Determine the [x, y] coordinate at the center of the cell enclosing the given text.  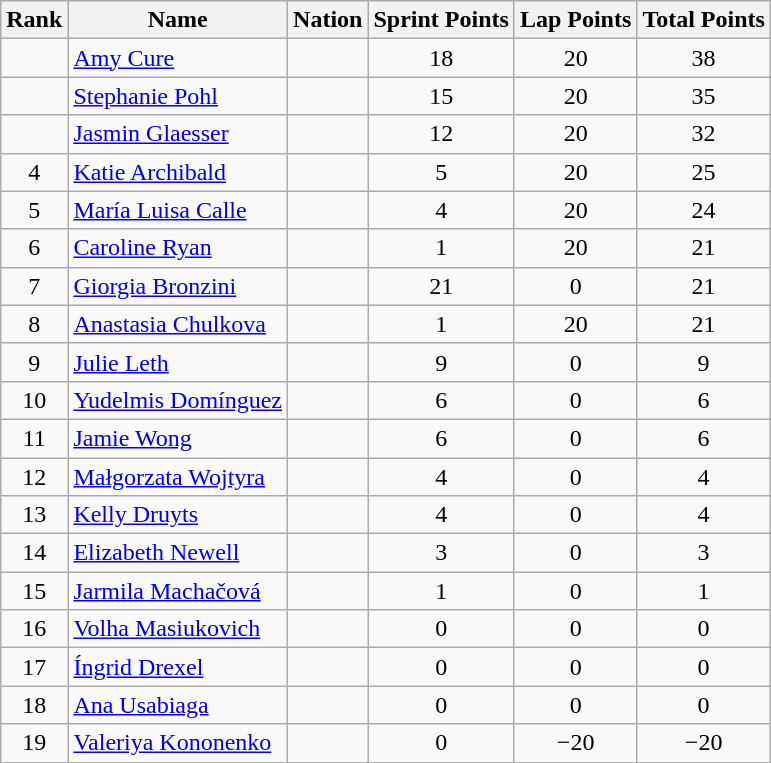
Elizabeth Newell [178, 553]
8 [34, 324]
Julie Leth [178, 362]
24 [704, 210]
Małgorzata Wojtyra [178, 477]
Anastasia Chulkova [178, 324]
7 [34, 286]
32 [704, 134]
Giorgia Bronzini [178, 286]
35 [704, 96]
Jasmin Glaesser [178, 134]
19 [34, 743]
17 [34, 667]
Caroline Ryan [178, 248]
Total Points [704, 20]
25 [704, 172]
Valeriya Kononenko [178, 743]
Kelly Druyts [178, 515]
Name [178, 20]
Lap Points [575, 20]
Íngrid Drexel [178, 667]
Jarmila Machačová [178, 591]
11 [34, 438]
38 [704, 58]
Stephanie Pohl [178, 96]
14 [34, 553]
Katie Archibald [178, 172]
María Luisa Calle [178, 210]
Yudelmis Domínguez [178, 400]
13 [34, 515]
Amy Cure [178, 58]
Rank [34, 20]
Sprint Points [441, 20]
Nation [328, 20]
16 [34, 629]
Ana Usabiaga [178, 705]
Jamie Wong [178, 438]
10 [34, 400]
Volha Masiukovich [178, 629]
